Locate the cell with the specified text and output its (X, Y) center coordinate. 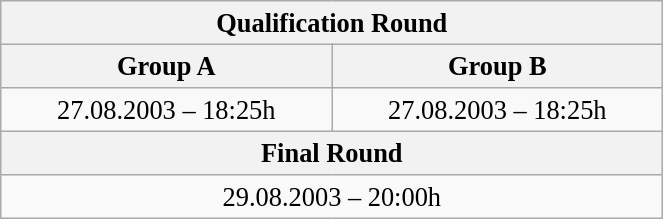
Group A (166, 66)
29.08.2003 – 20:00h (332, 197)
Qualification Round (332, 22)
Group B (498, 66)
Final Round (332, 153)
